Output the (X, Y) coordinate of the center of the cell containing the given text.  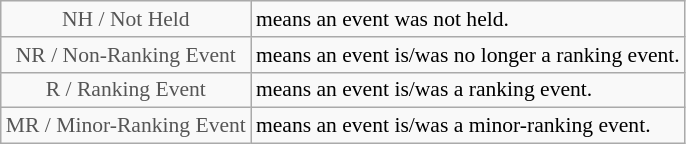
NR / Non-Ranking Event (126, 55)
NH / Not Held (126, 19)
means an event was not held. (468, 19)
means an event is/was a ranking event. (468, 90)
means an event is/was a minor-ranking event. (468, 126)
means an event is/was no longer a ranking event. (468, 55)
R / Ranking Event (126, 90)
MR / Minor-Ranking Event (126, 126)
